Provide the [x, y] coordinate of the cell's center where the given text is located.  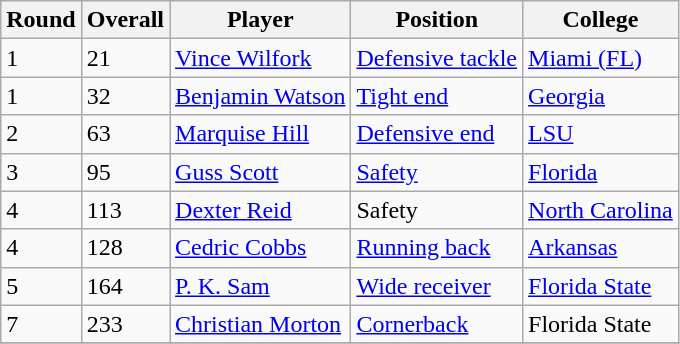
Round [41, 20]
Georgia [601, 96]
32 [125, 96]
LSU [601, 134]
Guss Scott [260, 172]
Marquise Hill [260, 134]
Overall [125, 20]
Player [260, 20]
164 [125, 286]
21 [125, 58]
Cedric Cobbs [260, 248]
Florida [601, 172]
Benjamin Watson [260, 96]
Arkansas [601, 248]
P. K. Sam [260, 286]
Cornerback [437, 324]
5 [41, 286]
128 [125, 248]
College [601, 20]
Defensive end [437, 134]
Dexter Reid [260, 210]
3 [41, 172]
7 [41, 324]
113 [125, 210]
95 [125, 172]
Running back [437, 248]
Wide receiver [437, 286]
Miami (FL) [601, 58]
Position [437, 20]
North Carolina [601, 210]
Tight end [437, 96]
Defensive tackle [437, 58]
233 [125, 324]
Christian Morton [260, 324]
2 [41, 134]
Vince Wilfork [260, 58]
63 [125, 134]
